Return the (X, Y) coordinate for the center point of the cell that contains the specified text.  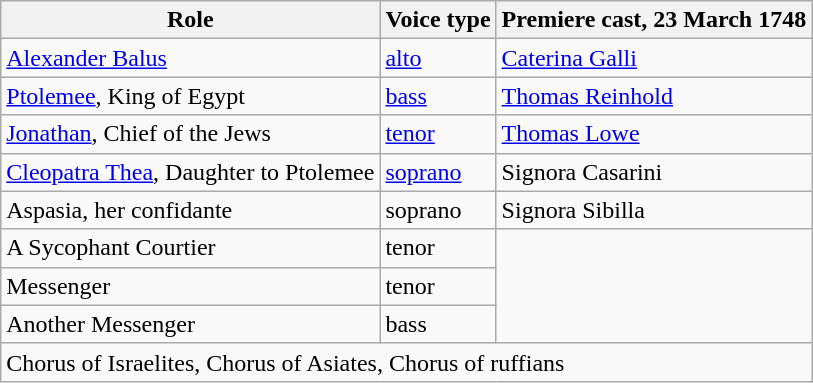
Messenger (190, 286)
Cleopatra Thea, Daughter to Ptolemee (190, 172)
Signora Sibilla (654, 210)
Aspasia, her confidante (190, 210)
Ptolemee, King of Egypt (190, 96)
Thomas Reinhold (654, 96)
Voice type (438, 20)
Another Messenger (190, 324)
Premiere cast, 23 March 1748 (654, 20)
Signora Casarini (654, 172)
Chorus of Israelites, Chorus of Asiates, Chorus of ruffians (406, 362)
Alexander Balus (190, 58)
alto (438, 58)
Caterina Galli (654, 58)
Jonathan, Chief of the Jews (190, 134)
Thomas Lowe (654, 134)
A Sycophant Courtier (190, 248)
Role (190, 20)
